Pinpoint the cell where the given text exists, returning its (x, y) midpoint coordinate. 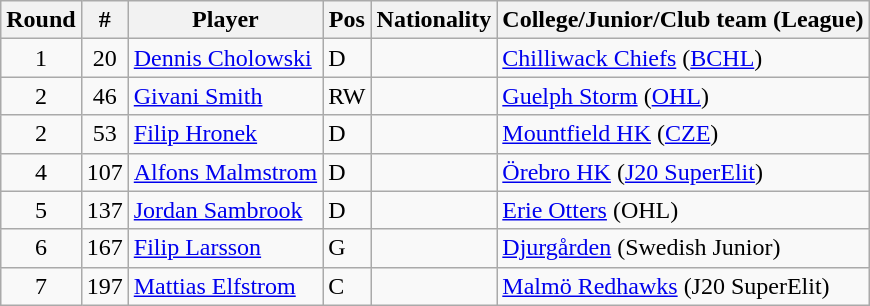
4 (41, 172)
Nationality (434, 20)
G (347, 248)
# (104, 20)
6 (41, 248)
Round (41, 20)
137 (104, 210)
College/Junior/Club team (League) (683, 20)
7 (41, 286)
Dennis Cholowski (225, 58)
Mattias Elfstrom (225, 286)
Guelph Storm (OHL) (683, 96)
20 (104, 58)
Jordan Sambrook (225, 210)
C (347, 286)
Chilliwack Chiefs (BCHL) (683, 58)
Filip Hronek (225, 134)
107 (104, 172)
Alfons Malmstrom (225, 172)
167 (104, 248)
Djurgården (Swedish Junior) (683, 248)
5 (41, 210)
Mountfield HK (CZE) (683, 134)
Erie Otters (OHL) (683, 210)
RW (347, 96)
46 (104, 96)
Givani Smith (225, 96)
1 (41, 58)
53 (104, 134)
Filip Larsson (225, 248)
Örebro HK (J20 SuperElit) (683, 172)
Malmö Redhawks (J20 SuperElit) (683, 286)
Pos (347, 20)
197 (104, 286)
Player (225, 20)
